Return [x, y] of the center of cell containing provided text 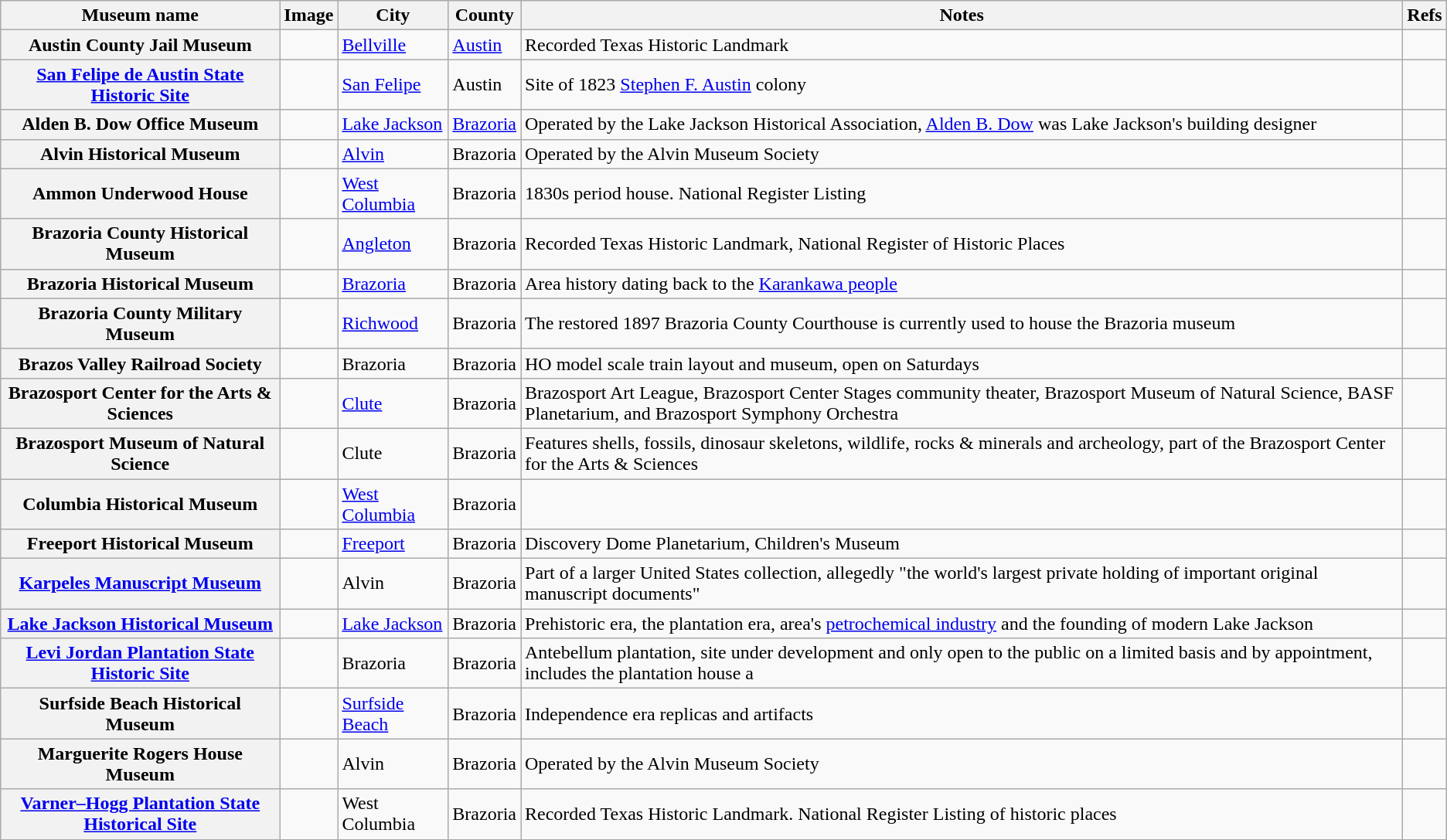
Marguerite Rogers House Museum [141, 763]
Levi Jordan Plantation State Historic Site [141, 663]
Brazosport Museum of Natural Science [141, 453]
HO model scale train layout and museum, open on Saturdays [962, 363]
Site of 1823 Stephen F. Austin colony [962, 85]
Freeport [393, 544]
Image [309, 15]
Angleton [393, 244]
Richwood [393, 323]
Recorded Texas Historic Landmark, National Register of Historic Places [962, 244]
San Felipe [393, 85]
Alvin Historical Museum [141, 154]
Part of a larger United States collection, allegedly "the world's largest private holding of important original manuscript documents" [962, 584]
Columbia Historical Museum [141, 504]
Bellville [393, 45]
County [485, 15]
San Felipe de Austin State Historic Site [141, 85]
Brazos Valley Railroad Society [141, 363]
City [393, 15]
Brazoria Historical Museum [141, 284]
Surfside Beach [393, 714]
Karpeles Manuscript Museum [141, 584]
Prehistoric era, the plantation era, area's petrochemical industry and the founding of modern Lake Jackson [962, 624]
Austin County Jail Museum [141, 45]
Lake Jackson Historical Museum [141, 624]
Area history dating back to the Karankawa people [962, 284]
Freeport Historical Museum [141, 544]
Features shells, fossils, dinosaur skeletons, wildlife, rocks & minerals and archeology, part of the Brazosport Center for the Arts & Sciences [962, 453]
Discovery Dome Planetarium, Children's Museum [962, 544]
1830s period house. National Register Listing [962, 193]
Brazoria County Historical Museum [141, 244]
Refs [1425, 15]
Museum name [141, 15]
Operated by the Lake Jackson Historical Association, Alden B. Dow was Lake Jackson's building designer [962, 124]
The restored 1897 Brazoria County Courthouse is currently used to house the Brazoria museum [962, 323]
Recorded Texas Historic Landmark. National Register Listing of historic places [962, 814]
Alden B. Dow Office Museum [141, 124]
Brazosport Center for the Arts & Sciences [141, 403]
Notes [962, 15]
Brazoria County Military Museum [141, 323]
Antebellum plantation, site under development and only open to the public on a limited basis and by appointment, includes the plantation house a [962, 663]
Surfside Beach Historical Museum [141, 714]
Recorded Texas Historic Landmark [962, 45]
Varner–Hogg Plantation State Historical Site [141, 814]
Ammon Underwood House [141, 193]
Independence era replicas and artifacts [962, 714]
